Pinpoint the cell where the given text exists, returning its (x, y) midpoint coordinate. 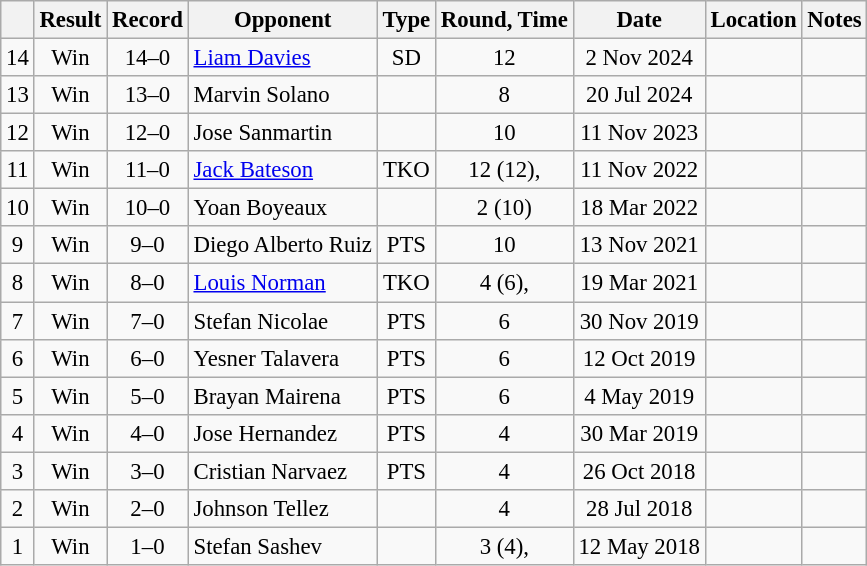
2 (18, 509)
4 (6), (504, 283)
Location (754, 20)
7–0 (148, 321)
7 (18, 321)
11 Nov 2022 (639, 170)
Yoan Boyeaux (282, 208)
12 May 2018 (639, 546)
13 (18, 95)
30 Nov 2019 (639, 321)
Liam Davies (282, 58)
Louis Norman (282, 283)
13 Nov 2021 (639, 245)
5 (18, 396)
Stefan Nicolae (282, 321)
9–0 (148, 245)
Yesner Talavera (282, 358)
Cristian Narvaez (282, 471)
Round, Time (504, 20)
9 (18, 245)
Marvin Solano (282, 95)
19 Mar 2021 (639, 283)
28 Jul 2018 (639, 509)
11 (18, 170)
13–0 (148, 95)
2–0 (148, 509)
Notes (834, 20)
Jose Sanmartin (282, 133)
10–0 (148, 208)
26 Oct 2018 (639, 471)
3 (18, 471)
Jose Hernandez (282, 433)
30 Mar 2019 (639, 433)
11 Nov 2023 (639, 133)
Record (148, 20)
Type (406, 20)
Opponent (282, 20)
6–0 (148, 358)
Date (639, 20)
3–0 (148, 471)
14 (18, 58)
3 (4), (504, 546)
2 Nov 2024 (639, 58)
Diego Alberto Ruiz (282, 245)
12–0 (148, 133)
Johnson Tellez (282, 509)
1–0 (148, 546)
18 Mar 2022 (639, 208)
14–0 (148, 58)
12 (12), (504, 170)
4 May 2019 (639, 396)
8–0 (148, 283)
4–0 (148, 433)
5–0 (148, 396)
11–0 (148, 170)
Result (70, 20)
Brayan Mairena (282, 396)
12 Oct 2019 (639, 358)
SD (406, 58)
Jack Bateson (282, 170)
1 (18, 546)
2 (10) (504, 208)
20 Jul 2024 (639, 95)
Stefan Sashev (282, 546)
